Return the (x, y) coordinate for the center point of the cell that contains the specified text.  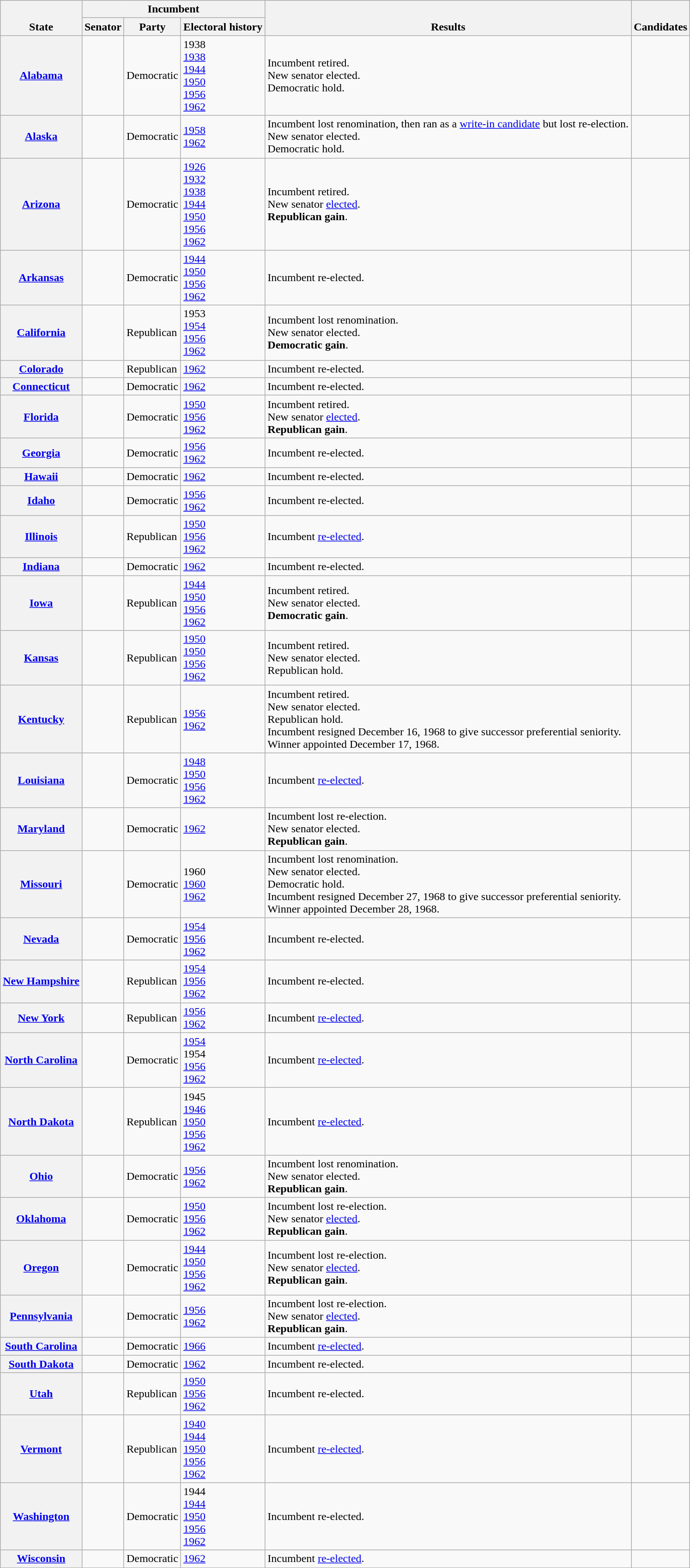
1966 (223, 1346)
Wisconsin (42, 1559)
Illinois (42, 537)
1950 195019561962 (223, 658)
North Carolina (42, 1060)
State (42, 18)
Alabama (42, 76)
Washington (42, 1516)
Indiana (42, 567)
Ohio (42, 1176)
1945 1946 195019561962 (223, 1121)
Party (152, 27)
Oklahoma (42, 1219)
Maryland (42, 829)
Utah (42, 1394)
Colorado (42, 369)
Arkansas (42, 278)
Incumbent lost renomination, then ran as a write-in candidate but lost re-election.New senator elected.Democratic hold. (448, 137)
Arizona (42, 204)
1954 1954 19561962 (223, 1060)
Incumbent lost renomination.New senator elected.Democratic gain. (448, 332)
Iowa (42, 603)
Results (448, 18)
Connecticut (42, 386)
Incumbent retired.New senator elected.Democratic hold. (448, 76)
Candidates (660, 18)
Idaho (42, 500)
New Hampshire (42, 981)
Missouri (42, 884)
California (42, 332)
1960 1960 1962 (223, 884)
1938 19381944195019561962 (223, 76)
Oregon (42, 1268)
Kansas (42, 658)
1948 195019561962 (223, 780)
Incumbent retired.New senator elected.Republican hold. (448, 658)
Electoral history (223, 27)
Pennsylvania (42, 1316)
Hawaii (42, 476)
Florida (42, 416)
1940 1944195019561962 (223, 1449)
Kentucky (42, 719)
Incumbent retired.New senator elected.Democratic gain. (448, 603)
Vermont (42, 1449)
Georgia (42, 452)
1926193219381944195019561962 (223, 204)
Louisiana (42, 780)
Incumbent lost renomination.New senator elected.Republican gain. (448, 1176)
19581962 (223, 137)
South Dakota (42, 1364)
New York (42, 1017)
Incumbent (173, 9)
Nevada (42, 939)
North Dakota (42, 1121)
Senator (103, 27)
1944 1944195019561962 (223, 1516)
South Carolina (42, 1346)
1953 1954 19561962 (223, 332)
Alaska (42, 137)
